Scan for the cell matching the given text and deliver its [X, Y] coordinate at center. 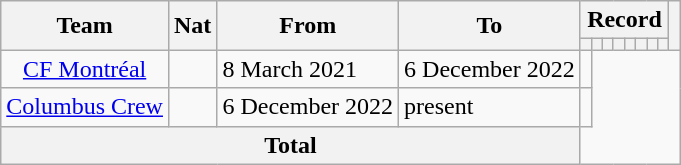
8 March 2021 [308, 69]
Record [624, 20]
present [490, 107]
CF Montréal [85, 69]
Total [290, 145]
Team [85, 26]
Columbus Crew [85, 107]
From [308, 26]
To [490, 26]
Nat [192, 26]
